Detect which cell encompasses the target text, then output its (x, y) center coordinate. 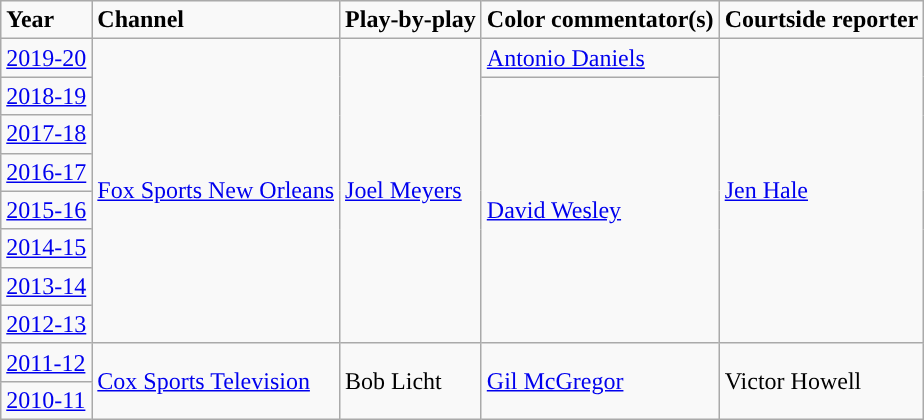
Gil McGregor (600, 381)
Year (46, 20)
2016-17 (46, 172)
2015-16 (46, 210)
2013-14 (46, 286)
Jen Hale (822, 191)
Channel (216, 20)
Fox Sports New Orleans (216, 191)
David Wesley (600, 210)
Antonio Daniels (600, 58)
Color commentator(s) (600, 20)
2010-11 (46, 400)
Cox Sports Television (216, 381)
2017-18 (46, 134)
2014-15 (46, 248)
2012-13 (46, 324)
Courtside reporter (822, 20)
Bob Licht (411, 381)
Joel Meyers (411, 191)
2011-12 (46, 362)
2019-20 (46, 58)
Victor Howell (822, 381)
Play-by-play (411, 20)
2018-19 (46, 96)
